Identify which cell holds the provided text, then report its (X, Y) central coordinate. 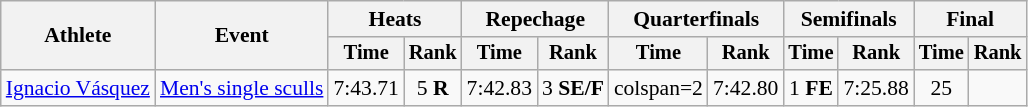
25 (942, 88)
Men's single sculls (242, 88)
Heats (394, 19)
1 FE (810, 88)
Semifinals (848, 19)
Ignacio Vásquez (78, 88)
3 SE/F (573, 88)
colspan=2 (658, 88)
Repechage (536, 19)
7:42.83 (500, 88)
Event (242, 36)
7:42.80 (746, 88)
Final (970, 19)
5 R (433, 88)
Athlete (78, 36)
7:25.88 (876, 88)
Quarterfinals (696, 19)
7:43.71 (366, 88)
